Identify which cell holds the provided text, then report its [X, Y] central coordinate. 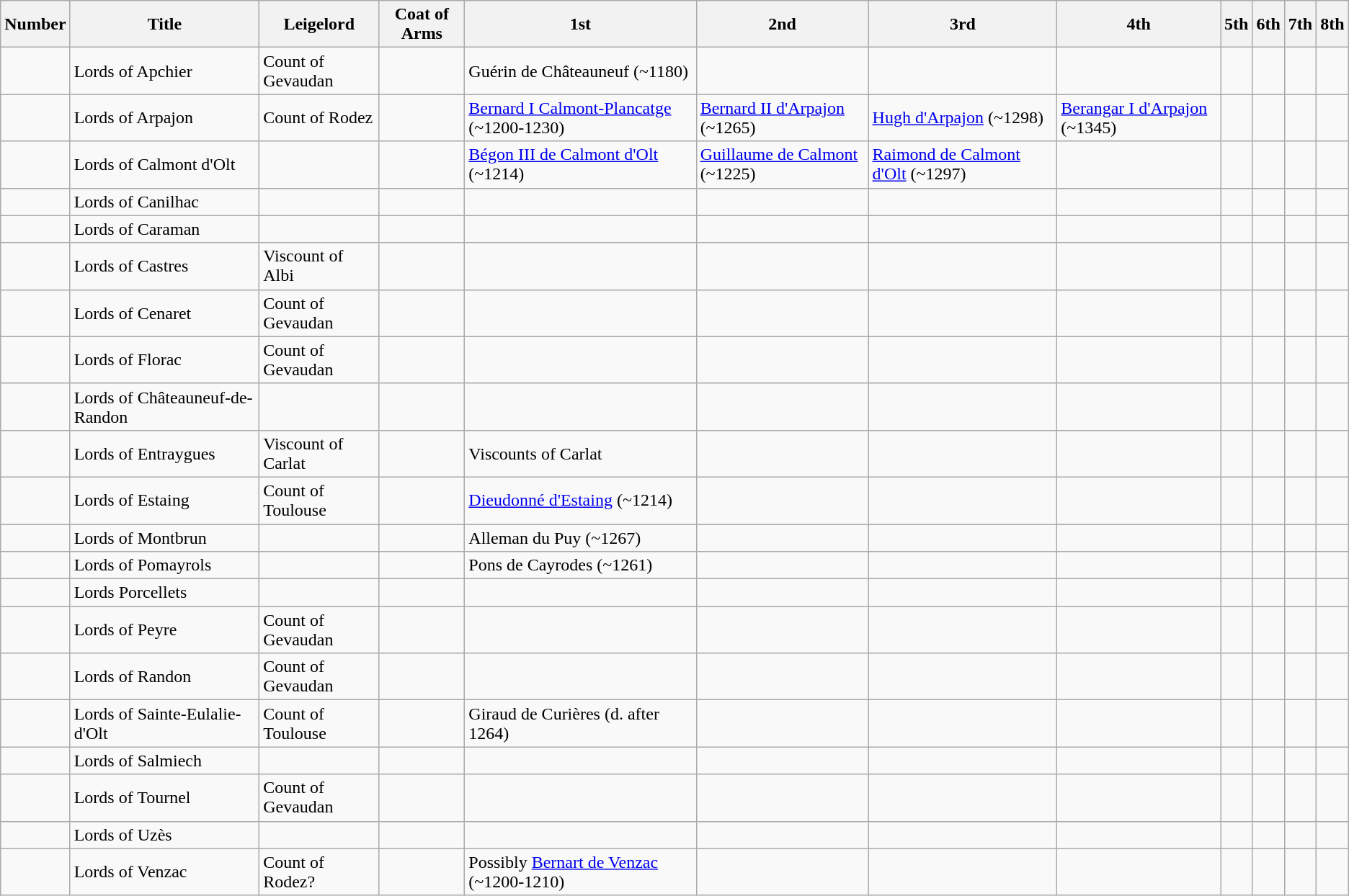
7th [1300, 24]
3rd [963, 24]
Leigelord [319, 24]
Lords of Cenaret [164, 313]
Lords of Calmont d'Olt [164, 164]
Lords of Uzès [164, 835]
Lords of Montbrun [164, 538]
Count of Rodez? [319, 872]
Bernard I Calmont-Plancatge (~1200-1230) [581, 118]
Viscount of Albi [319, 266]
Berangar I d'Arpajon (~1345) [1139, 118]
2nd [783, 24]
Lords of Entraygues [164, 454]
Giraud de Curières (d. after 1264) [581, 723]
Alleman du Puy (~1267) [581, 538]
Lords of Châteauneuf-de-Randon [164, 406]
Viscounts of Carlat [581, 454]
8th [1333, 24]
1st [581, 24]
Raimond de Calmont d'Olt (~1297) [963, 164]
Viscount of Carlat [319, 454]
Hugh d'Arpajon (~1298) [963, 118]
Lords of Florac [164, 360]
6th [1268, 24]
Title [164, 24]
Possibly Bernart de Venzac (~1200-1210) [581, 872]
Dieudonné d'Estaing (~1214) [581, 500]
Count of Rodez [319, 118]
Lords of Caraman [164, 229]
Lords of Arpajon [164, 118]
Number [35, 24]
Lords of Apchier [164, 71]
Lords of Pomayrols [164, 565]
Lords Porcellets [164, 593]
Lords of Sainte-Eulalie-d'Olt [164, 723]
Coat of Arms [422, 24]
Guillaume de Calmont (~1225) [783, 164]
Lords of Estaing [164, 500]
Bernard II d'Arpajon (~1265) [783, 118]
Lords of Salmiech [164, 761]
Lords of Randon [164, 677]
Pons de Cayrodes (~1261) [581, 565]
Lords of Tournel [164, 798]
Bégon III de Calmont d'Olt (~1214) [581, 164]
5th [1237, 24]
Lords of Peyre [164, 630]
4th [1139, 24]
Guérin de Châteauneuf (~1180) [581, 71]
Lords of Venzac [164, 872]
Lords of Castres [164, 266]
Lords of Canilhac [164, 202]
